Return [x, y] of the center of cell containing provided text 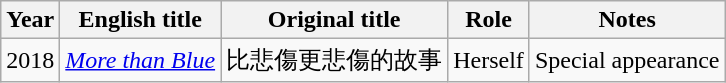
English title [140, 20]
Role [489, 20]
2018 [30, 60]
比悲傷更悲傷的故事 [334, 60]
Year [30, 20]
Notes [627, 20]
Herself [489, 60]
Original title [334, 20]
More than Blue [140, 60]
Special appearance [627, 60]
